Pinpoint the cell where the given text exists, returning its [x, y] midpoint coordinate. 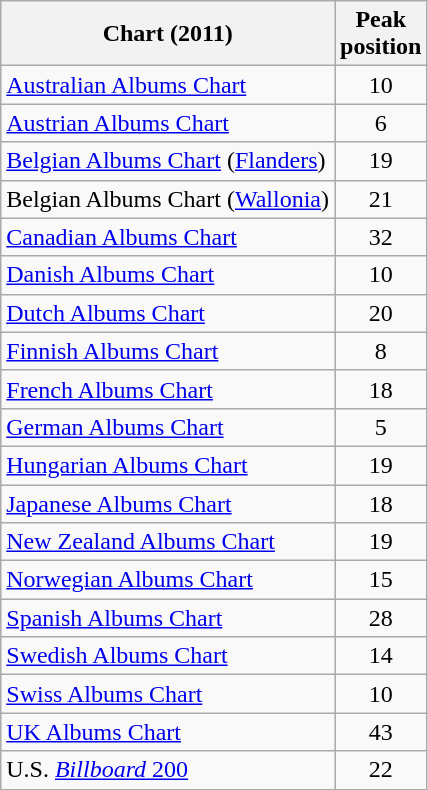
Norwegian Albums Chart [168, 580]
Hungarian Albums Chart [168, 465]
Belgian Albums Chart (Wallonia) [168, 199]
U.S. Billboard 200 [168, 770]
New Zealand Albums Chart [168, 542]
21 [380, 199]
German Albums Chart [168, 427]
43 [380, 732]
15 [380, 580]
Austrian Albums Chart [168, 123]
5 [380, 427]
28 [380, 618]
14 [380, 656]
Dutch Albums Chart [168, 313]
22 [380, 770]
32 [380, 237]
French Albums Chart [168, 389]
6 [380, 123]
Swedish Albums Chart [168, 656]
Peakposition [380, 34]
8 [380, 351]
Swiss Albums Chart [168, 694]
UK Albums Chart [168, 732]
20 [380, 313]
Finnish Albums Chart [168, 351]
Australian Albums Chart [168, 85]
Belgian Albums Chart (Flanders) [168, 161]
Danish Albums Chart [168, 275]
Chart (2011) [168, 34]
Japanese Albums Chart [168, 503]
Canadian Albums Chart [168, 237]
Spanish Albums Chart [168, 618]
